Detect which cell encompasses the target text, then output its (X, Y) center coordinate. 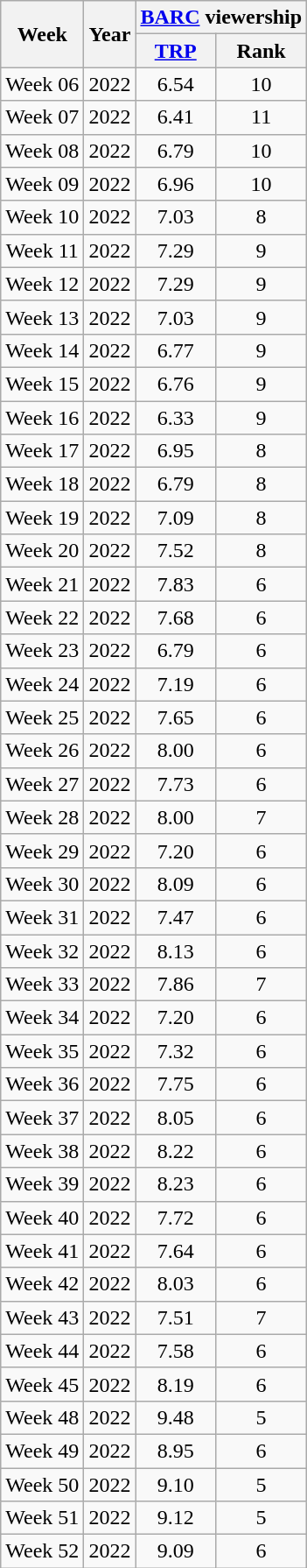
Week 38 (42, 1151)
Week (42, 34)
Week 37 (42, 1118)
7.19 (176, 684)
7.86 (176, 985)
6.96 (176, 184)
Week 39 (42, 1184)
Week 41 (42, 1251)
Week 24 (42, 684)
7.75 (176, 1084)
Week 16 (42, 418)
6.33 (176, 418)
11 (262, 117)
Week 10 (42, 217)
Week 17 (42, 451)
6.76 (176, 384)
Week 07 (42, 117)
Week 32 (42, 950)
Week 12 (42, 284)
8.09 (176, 884)
Week 11 (42, 251)
Week 29 (42, 851)
7.83 (176, 584)
Week 31 (42, 917)
Week 49 (42, 1451)
9.10 (176, 1485)
7.47 (176, 917)
Week 26 (42, 751)
Week 08 (42, 151)
Week 18 (42, 484)
Week 20 (42, 551)
Week 22 (42, 618)
8.13 (176, 950)
Year (110, 34)
8.05 (176, 1118)
Rank (262, 51)
Week 09 (42, 184)
Week 21 (42, 584)
Week 44 (42, 1351)
Week 28 (42, 817)
Week 15 (42, 384)
Week 35 (42, 1051)
7.64 (176, 1251)
7.72 (176, 1218)
Week 19 (42, 518)
Week 06 (42, 84)
8.03 (176, 1284)
7.68 (176, 618)
BARC viewership (221, 18)
8.23 (176, 1184)
Week 14 (42, 350)
TRP (176, 51)
7.51 (176, 1317)
7.58 (176, 1351)
7.32 (176, 1051)
Week 52 (42, 1551)
8.19 (176, 1384)
7.52 (176, 551)
7.65 (176, 717)
Week 36 (42, 1084)
Week 43 (42, 1317)
Week 50 (42, 1485)
9.48 (176, 1417)
6.54 (176, 84)
Week 23 (42, 651)
Week 33 (42, 985)
Week 45 (42, 1384)
8.22 (176, 1151)
Week 25 (42, 717)
Week 51 (42, 1518)
6.41 (176, 117)
Week 13 (42, 317)
Week 40 (42, 1218)
7.73 (176, 784)
Week 48 (42, 1417)
6.95 (176, 451)
Week 30 (42, 884)
Week 27 (42, 784)
9.12 (176, 1518)
8.95 (176, 1451)
7.09 (176, 518)
9.09 (176, 1551)
Week 42 (42, 1284)
Week 34 (42, 1018)
6.77 (176, 350)
